Identify which cell holds the provided text, then report its (x, y) central coordinate. 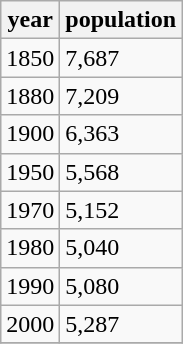
1950 (30, 172)
5,080 (121, 286)
1900 (30, 134)
5,152 (121, 210)
5,040 (121, 248)
year (30, 20)
7,687 (121, 58)
1980 (30, 248)
1850 (30, 58)
6,363 (121, 134)
7,209 (121, 96)
1970 (30, 210)
2000 (30, 324)
5,287 (121, 324)
population (121, 20)
1990 (30, 286)
1880 (30, 96)
5,568 (121, 172)
